For the text-containing cell, return its midpoint in [x, y] coordinate format. 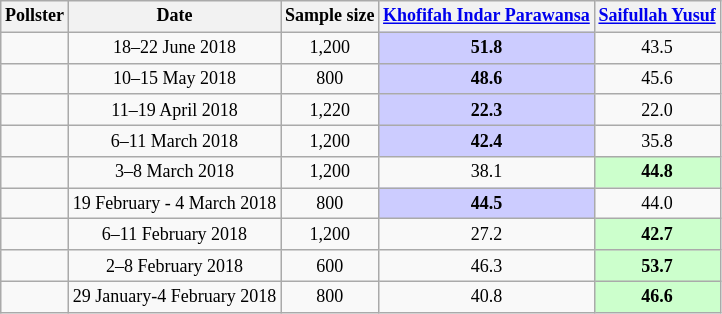
22.0 [657, 110]
48.6 [486, 78]
Saifullah Yusuf [657, 16]
6–11 February 2018 [174, 234]
35.8 [657, 140]
Pollster [35, 16]
40.8 [486, 296]
44.5 [486, 204]
51.8 [486, 48]
43.5 [657, 48]
42.7 [657, 234]
6–11 March 2018 [174, 140]
29 January-4 February 2018 [174, 296]
27.2 [486, 234]
38.1 [486, 172]
44.0 [657, 204]
22.3 [486, 110]
18–22 June 2018 [174, 48]
10–15 May 2018 [174, 78]
45.6 [657, 78]
11–19 April 2018 [174, 110]
Sample size [330, 16]
53.7 [657, 266]
2–8 February 2018 [174, 266]
44.8 [657, 172]
46.6 [657, 296]
3–8 March 2018 [174, 172]
600 [330, 266]
Khofifah Indar Parawansa [486, 16]
46.3 [486, 266]
19 February - 4 March 2018 [174, 204]
1,220 [330, 110]
Date [174, 16]
42.4 [486, 140]
